Return the [X, Y] coordinate for the center point of the cell that contains the specified text.  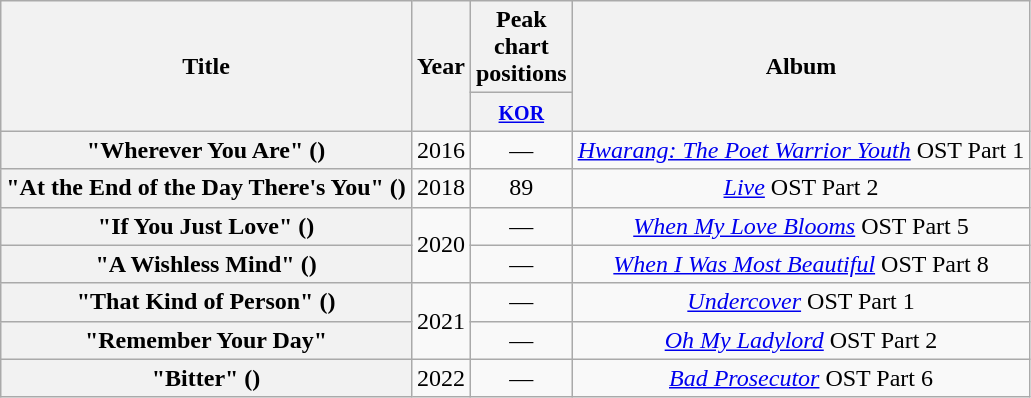
Peak chart positions [521, 47]
2018 [440, 188]
Year [440, 66]
2020 [440, 245]
"Bitter" () [206, 378]
2021 [440, 321]
"A Wishless Mind" () [206, 264]
Title [206, 66]
"Remember Your Day" [206, 340]
2022 [440, 378]
"If You Just Love" () [206, 226]
"At the End of the Day There's You" () [206, 188]
Hwarang: The Poet Warrior Youth OST Part 1 [801, 150]
Bad Prosecutor OST Part 6 [801, 378]
"That Kind of Person" () [206, 302]
"Wherever You Are" () [206, 150]
When I Was Most Beautiful OST Part 8 [801, 264]
KOR [521, 112]
Oh My Ladylord OST Part 2 [801, 340]
Undercover OST Part 1 [801, 302]
When My Love Blooms OST Part 5 [801, 226]
2016 [440, 150]
89 [521, 188]
Album [801, 66]
Live OST Part 2 [801, 188]
